Provide the [x, y] coordinate of the cell's center where the given text is located.  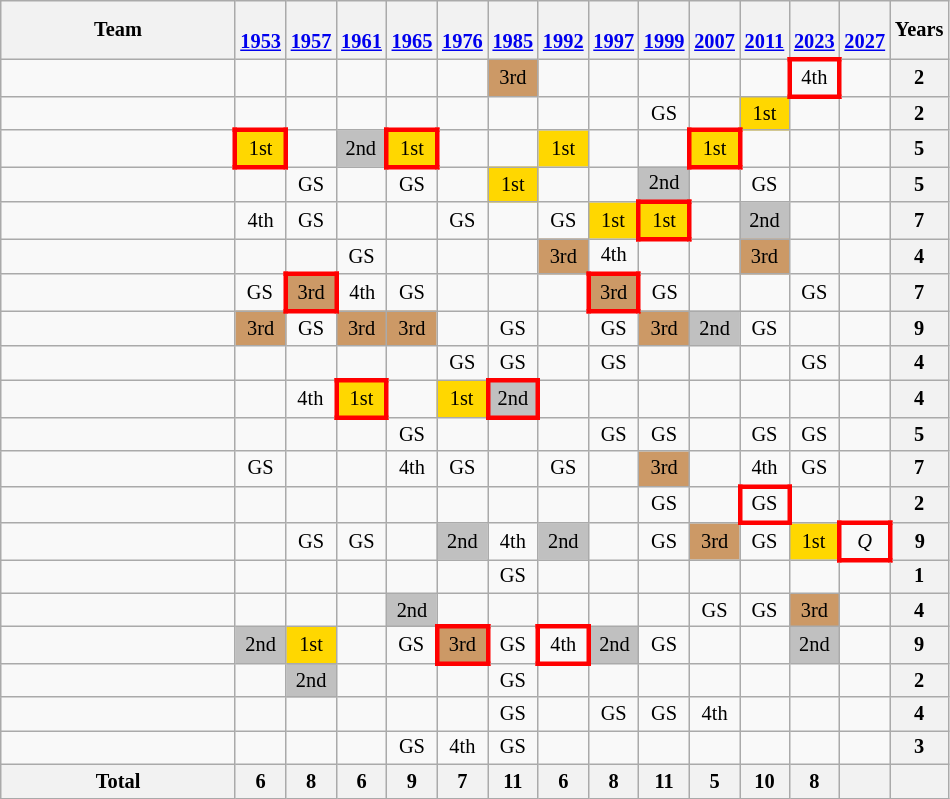
1999 [664, 30]
1985 [513, 30]
Q [865, 542]
Total [118, 781]
1976 [462, 30]
1965 [412, 30]
2023 [814, 30]
1961 [361, 30]
1992 [563, 30]
2027 [865, 30]
2011 [764, 30]
Team [118, 30]
2007 [714, 30]
Years [919, 30]
1957 [311, 30]
3 [919, 747]
10 [764, 781]
1 [919, 576]
1997 [613, 30]
1953 [260, 30]
